Identify which cell holds the provided text, then report its [X, Y] central coordinate. 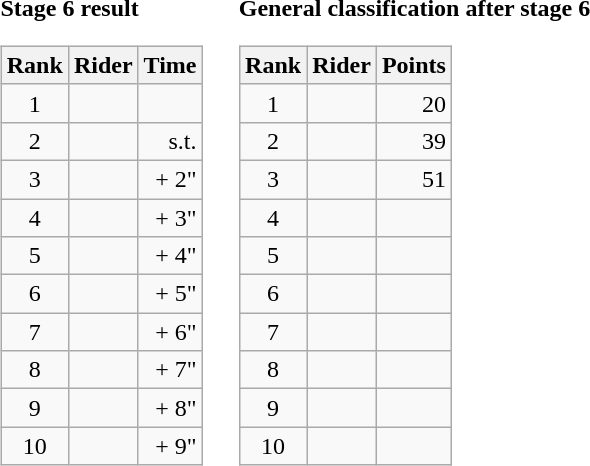
20 [414, 103]
51 [414, 179]
+ 7" [170, 370]
s.t. [170, 141]
+ 2" [170, 179]
Points [414, 65]
39 [414, 141]
+ 6" [170, 332]
+ 5" [170, 294]
+ 3" [170, 217]
Time [170, 65]
+ 9" [170, 446]
+ 8" [170, 408]
+ 4" [170, 256]
